Find where the given text appears and provide that cell's center as (X, Y) coordinate. 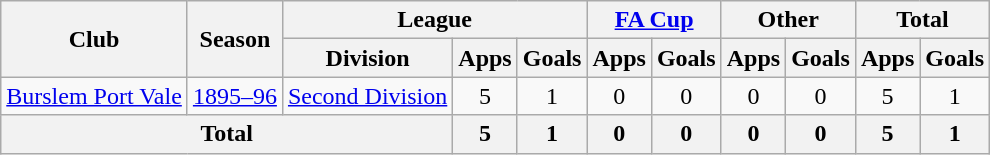
Season (234, 39)
Second Division (367, 96)
1895–96 (234, 96)
Other (788, 20)
Club (94, 39)
Division (367, 58)
League (434, 20)
FA Cup (654, 20)
Burslem Port Vale (94, 96)
